Return the (X, Y) coordinate for the center point of the cell that contains the specified text.  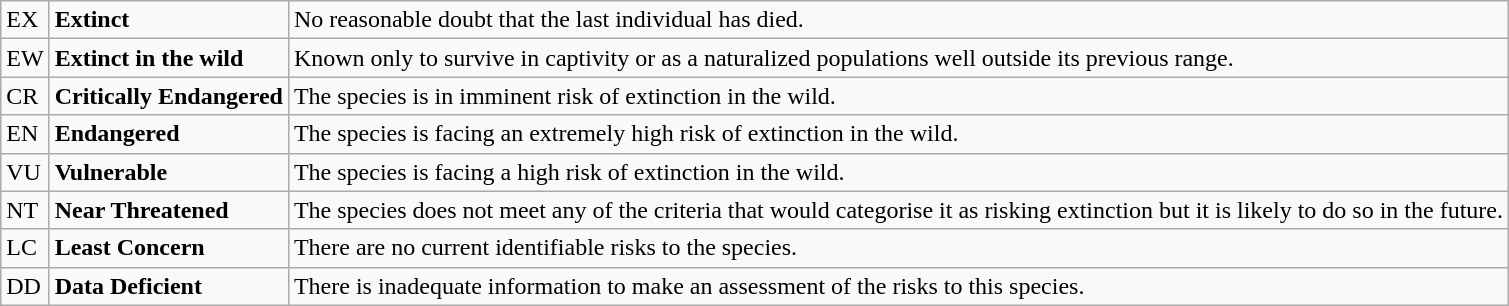
DD (25, 286)
Least Concern (168, 248)
Known only to survive in captivity or as a naturalized populations well outside its previous range. (898, 58)
EW (25, 58)
Extinct (168, 20)
EX (25, 20)
No reasonable doubt that the last individual has died. (898, 20)
NT (25, 210)
LC (25, 248)
CR (25, 96)
Endangered (168, 134)
Vulnerable (168, 172)
Critically Endangered (168, 96)
EN (25, 134)
The species is in imminent risk of extinction in the wild. (898, 96)
Near Threatened (168, 210)
The species is facing a high risk of extinction in the wild. (898, 172)
Extinct in the wild (168, 58)
VU (25, 172)
Data Deficient (168, 286)
The species does not meet any of the criteria that would categorise it as risking extinction but it is likely to do so in the future. (898, 210)
There are no current identifiable risks to the species. (898, 248)
The species is facing an extremely high risk of extinction in the wild. (898, 134)
There is inadequate information to make an assessment of the risks to this species. (898, 286)
